From the cell containing the given text, extract its center point as (x, y) coordinate. 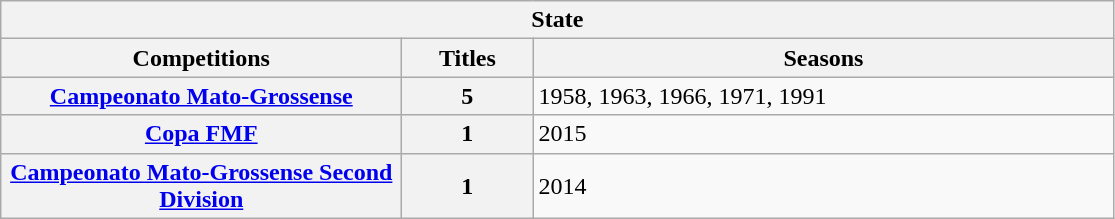
State (558, 20)
2014 (824, 186)
2015 (824, 134)
1958, 1963, 1966, 1971, 1991 (824, 96)
Competitions (202, 58)
Titles (468, 58)
Seasons (824, 58)
5 (468, 96)
Campeonato Mato-Grossense (202, 96)
Copa FMF (202, 134)
Campeonato Mato-Grossense Second Division (202, 186)
